Return the (x, y) coordinate for the center point of the cell that contains the specified text.  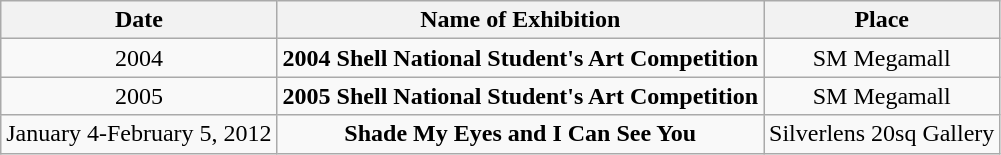
Date (139, 20)
Shade My Eyes and I Can See You (520, 134)
2005 Shell National Student's Art Competition (520, 96)
2004 (139, 58)
2005 (139, 96)
2004 Shell National Student's Art Competition (520, 58)
Place (882, 20)
Silverlens 20sq Gallery (882, 134)
January 4-February 5, 2012 (139, 134)
Name of Exhibition (520, 20)
